Detect which cell encompasses the target text, then output its (x, y) center coordinate. 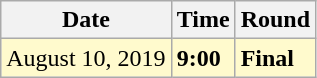
Date (86, 20)
August 10, 2019 (86, 58)
Time (203, 20)
Final (275, 58)
9:00 (203, 58)
Round (275, 20)
